Identify which cell holds the provided text, then report its [x, y] central coordinate. 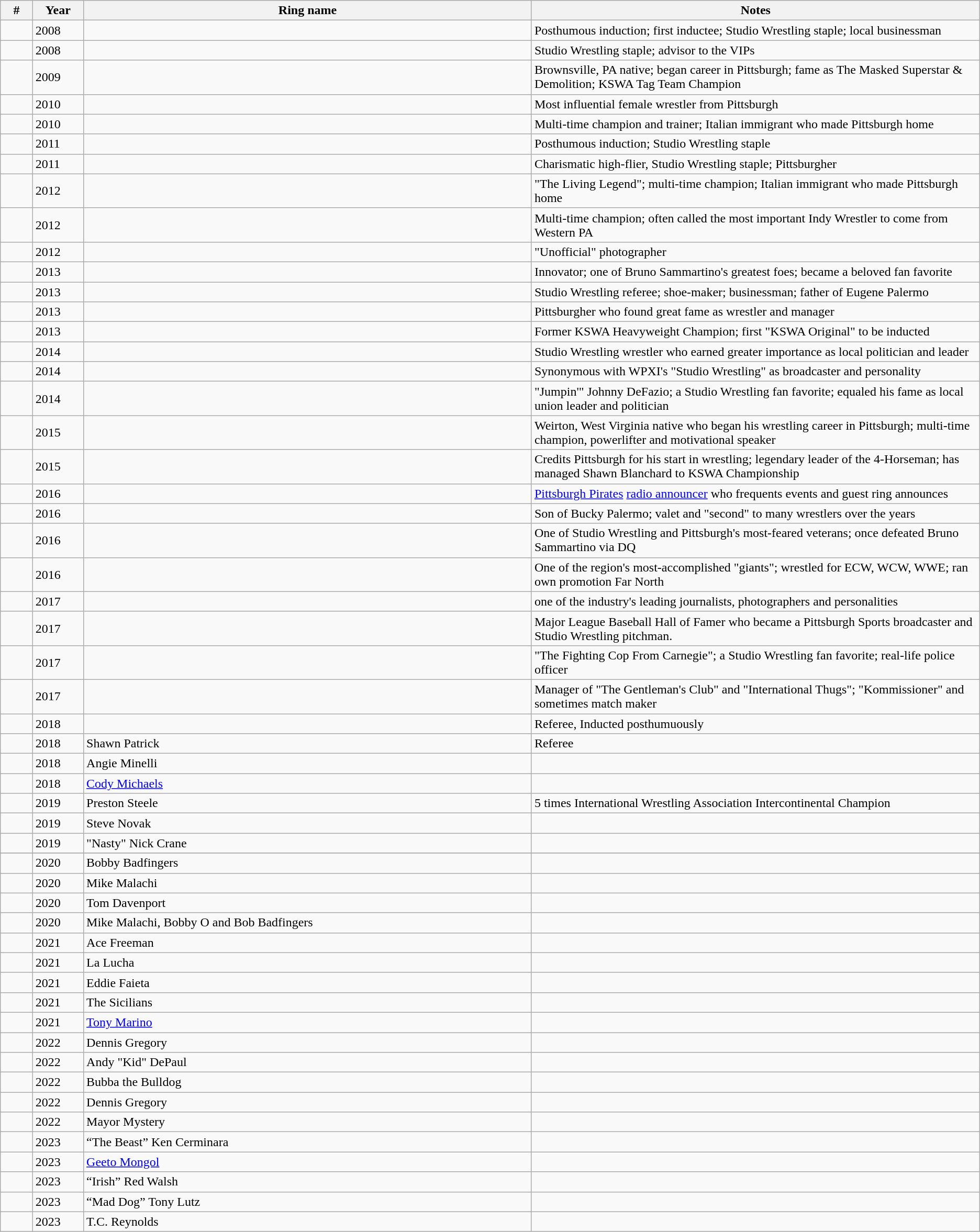
“Mad Dog” Tony Lutz [308, 1202]
Mayor Mystery [308, 1122]
Ring name [308, 10]
# [17, 10]
“The Beast” Ken Cerminara [308, 1142]
Brownsville, PA native; began career in Pittsburgh; fame as The Masked Superstar & Demolition; KSWA Tag Team Champion [755, 77]
Angie Minelli [308, 764]
Credits Pittsburgh for his start in wrestling; legendary leader of the 4-Horseman; has managed Shawn Blanchard to KSWA Championship [755, 467]
Charismatic high-flier, Studio Wrestling staple; Pittsburgher [755, 164]
"The Fighting Cop From Carnegie"; a Studio Wrestling fan favorite; real-life police officer [755, 663]
One of the region's most-accomplished "giants"; wrestled for ECW, WCW, WWE; ran own promotion Far North [755, 575]
Mike Malachi [308, 883]
Former KSWA Heavyweight Champion; first "KSWA Original" to be inducted [755, 332]
Eddie Faieta [308, 982]
Posthumous induction; Studio Wrestling staple [755, 144]
2009 [58, 77]
Synonymous with WPXI's "Studio Wrestling" as broadcaster and personality [755, 372]
Shawn Patrick [308, 744]
Referee, Inducted posthumuously [755, 724]
Bobby Badfingers [308, 863]
"Unofficial" photographer [755, 252]
Cody Michaels [308, 783]
Geeto Mongol [308, 1162]
Major League Baseball Hall of Famer who became a Pittsburgh Sports broadcaster and Studio Wrestling pitchman. [755, 628]
Mike Malachi, Bobby O and Bob Badfingers [308, 923]
Studio Wrestling wrestler who earned greater importance as local politician and leader [755, 352]
Studio Wrestling referee; shoe-maker; businessman; father of Eugene Palermo [755, 292]
one of the industry's leading journalists, photographers and personalities [755, 601]
Steve Novak [308, 823]
Multi-time champion and trainer; Italian immigrant who made Pittsburgh home [755, 124]
"Jumpin'" Johnny DeFazio; a Studio Wrestling fan favorite; equaled his fame as local union leader and politician [755, 399]
T.C. Reynolds [308, 1222]
Preston Steele [308, 803]
Bubba the Bulldog [308, 1082]
Andy "Kid" DePaul [308, 1062]
The Sicilians [308, 1002]
Tony Marino [308, 1022]
Multi-time champion; often called the most important Indy Wrestler to come from Western PA [755, 225]
Year [58, 10]
La Lucha [308, 962]
Referee [755, 744]
Innovator; one of Bruno Sammartino's greatest foes; became a beloved fan favorite [755, 272]
Posthumous induction; first inductee; Studio Wrestling staple; local businessman [755, 30]
"Nasty" Nick Crane [308, 843]
“Irish” Red Walsh [308, 1182]
Notes [755, 10]
Weirton, West Virginia native who began his wrestling career in Pittsburgh; multi-time champion, powerlifter and motivational speaker [755, 432]
Pittsburgher who found great fame as wrestler and manager [755, 312]
5 times International Wrestling Association Intercontinental Champion [755, 803]
One of Studio Wrestling and Pittsburgh's most-feared veterans; once defeated Bruno Sammartino via DQ [755, 540]
Manager of "The Gentleman's Club" and "International Thugs"; "Kommissioner" and sometimes match maker [755, 696]
Son of Bucky Palermo; valet and "second" to many wrestlers over the years [755, 513]
Most influential female wrestler from Pittsburgh [755, 104]
Ace Freeman [308, 943]
"The Living Legend"; multi-time champion; Italian immigrant who made Pittsburgh home [755, 191]
Pittsburgh Pirates radio announcer who frequents events and guest ring announces [755, 494]
Studio Wrestling staple; advisor to the VIPs [755, 50]
Tom Davenport [308, 903]
